Scan for the cell matching the given text and deliver its [X, Y] coordinate at center. 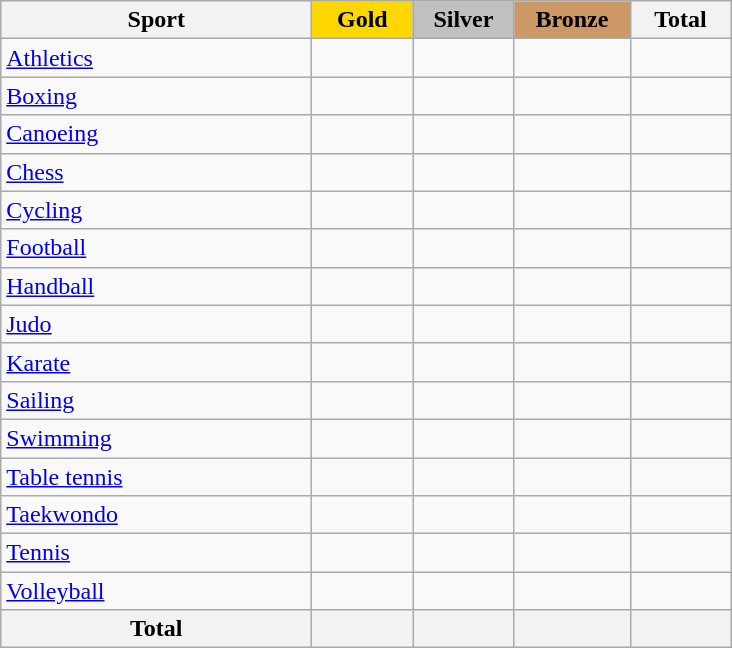
Canoeing [156, 134]
Sailing [156, 400]
Taekwondo [156, 515]
Gold [362, 20]
Judo [156, 324]
Handball [156, 286]
Swimming [156, 438]
Chess [156, 172]
Volleyball [156, 591]
Karate [156, 362]
Sport [156, 20]
Silver [464, 20]
Football [156, 248]
Athletics [156, 58]
Boxing [156, 96]
Tennis [156, 553]
Cycling [156, 210]
Bronze [572, 20]
Table tennis [156, 477]
